Return the [x, y] coordinate for the center point of the cell that contains the specified text.  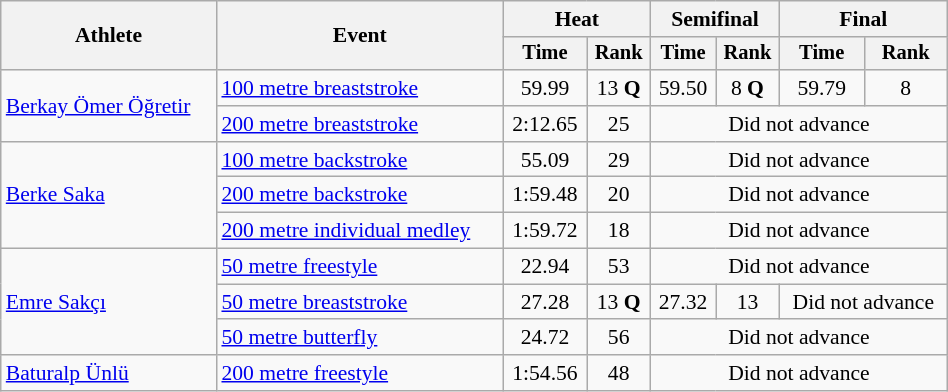
18 [619, 231]
27.32 [684, 302]
2:12.65 [545, 124]
Baturalp Ünlü [109, 373]
Semifinal [716, 19]
Berke Saka [109, 196]
200 metre breaststroke [360, 124]
13 [748, 302]
50 metre breaststroke [360, 302]
50 metre freestyle [360, 267]
Athlete [109, 36]
59.79 [822, 88]
200 metre freestyle [360, 373]
Event [360, 36]
Final [863, 19]
Berkay Ömer Öğretir [109, 106]
59.99 [545, 88]
100 metre backstroke [360, 160]
53 [619, 267]
Heat [576, 19]
1:59.48 [545, 195]
27.28 [545, 302]
22.94 [545, 267]
55.09 [545, 160]
20 [619, 195]
200 metre individual medley [360, 231]
56 [619, 338]
8 [906, 88]
50 metre butterfly [360, 338]
29 [619, 160]
25 [619, 124]
8 Q [748, 88]
1:59.72 [545, 231]
48 [619, 373]
200 metre backstroke [360, 195]
100 metre breaststroke [360, 88]
24.72 [545, 338]
1:54.56 [545, 373]
59.50 [684, 88]
Emre Sakçı [109, 302]
